Output the [X, Y] coordinate of the center of the cell containing the given text.  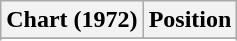
Position [190, 20]
Chart (1972) [72, 20]
